Output the [X, Y] coordinate of the center of the cell containing the given text.  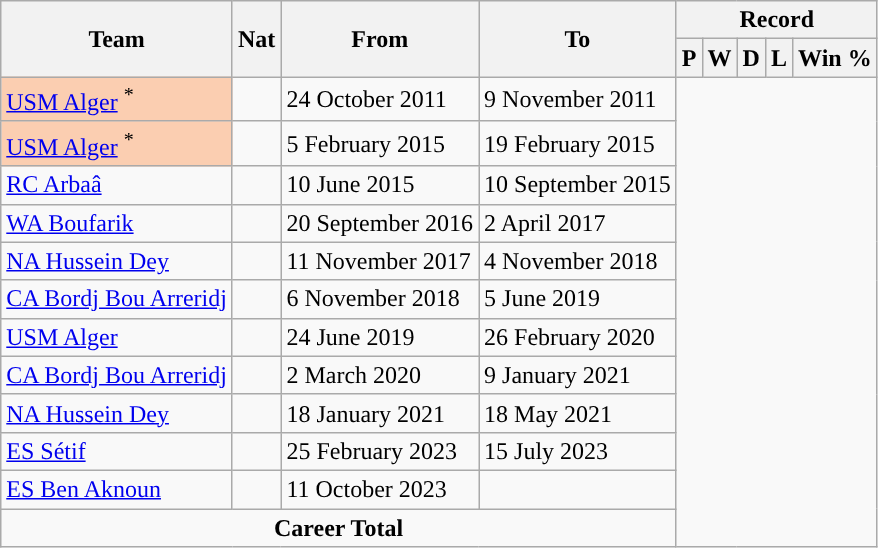
2 April 2017 [578, 223]
18 January 2021 [380, 413]
Team [117, 39]
From [380, 39]
RC Arbaâ [117, 185]
L [778, 58]
9 November 2011 [578, 100]
ES Ben Aknoun [117, 489]
5 February 2015 [380, 144]
10 June 2015 [380, 185]
6 November 2018 [380, 299]
11 November 2017 [380, 261]
2 March 2020 [380, 375]
15 July 2023 [578, 451]
Record [776, 20]
Career Total [339, 528]
P [689, 58]
25 February 2023 [380, 451]
11 October 2023 [380, 489]
18 May 2021 [578, 413]
9 January 2021 [578, 375]
5 June 2019 [578, 299]
19 February 2015 [578, 144]
USM Alger [117, 337]
26 February 2020 [578, 337]
20 September 2016 [380, 223]
4 November 2018 [578, 261]
D [751, 58]
To [578, 39]
Win % [836, 58]
24 October 2011 [380, 100]
Nat [256, 39]
WA Boufarik [117, 223]
ES Sétif [117, 451]
W [720, 58]
10 September 2015 [578, 185]
24 June 2019 [380, 337]
